Return (X, Y) of the center of cell containing provided text 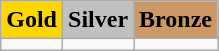
Silver (98, 20)
Bronze (176, 20)
Gold (32, 20)
